Pinpoint the cell where the given text exists, returning its (X, Y) midpoint coordinate. 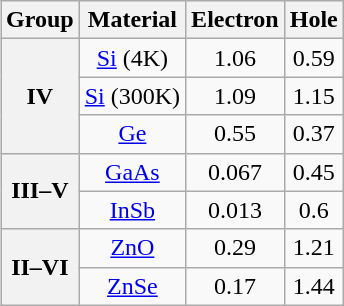
0.55 (236, 134)
0.29 (236, 248)
ZnO (132, 248)
Material (132, 20)
1.44 (314, 286)
InSb (132, 210)
Ge (132, 134)
0.37 (314, 134)
0.59 (314, 58)
1.09 (236, 96)
1.15 (314, 96)
Group (40, 20)
Si (4K) (132, 58)
0.17 (236, 286)
III–V (40, 191)
0.6 (314, 210)
GaAs (132, 172)
0.067 (236, 172)
Hole (314, 20)
0.013 (236, 210)
II–VI (40, 267)
1.06 (236, 58)
0.45 (314, 172)
IV (40, 96)
Electron (236, 20)
1.21 (314, 248)
Si (300K) (132, 96)
ZnSe (132, 286)
